Pinpoint the cell where the given text exists, returning its (x, y) midpoint coordinate. 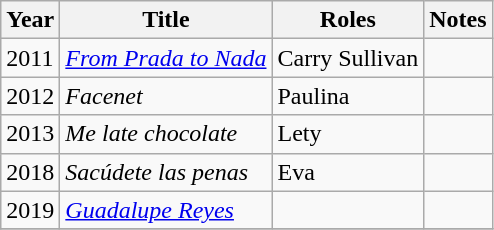
Me late chocolate (166, 134)
2018 (30, 172)
Eva (348, 172)
Notes (458, 20)
Guadalupe Reyes (166, 210)
Facenet (166, 96)
Lety (348, 134)
Paulina (348, 96)
Title (166, 20)
2012 (30, 96)
2019 (30, 210)
Sacúdete las penas (166, 172)
From Prada to Nada (166, 58)
2013 (30, 134)
Roles (348, 20)
2011 (30, 58)
Year (30, 20)
Carry Sullivan (348, 58)
